Search for the cell housing the specified text and yield its (X, Y) center coordinate. 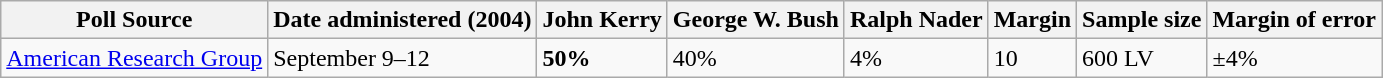
Margin (1032, 20)
September 9–12 (402, 58)
John Kerry (602, 20)
50% (602, 58)
Date administered (2004) (402, 20)
Margin of error (1294, 20)
American Research Group (134, 58)
Poll Source (134, 20)
4% (916, 58)
10 (1032, 58)
George W. Bush (756, 20)
±4% (1294, 58)
600 LV (1142, 58)
40% (756, 58)
Sample size (1142, 20)
Ralph Nader (916, 20)
